Provide the (x, y) coordinate of the cell's center where the given text is located.  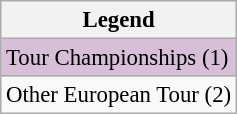
Tour Championships (1) (119, 58)
Other European Tour (2) (119, 95)
Legend (119, 20)
